Capture the cell that displays the provided text and extract its [x, y] central coordinate. 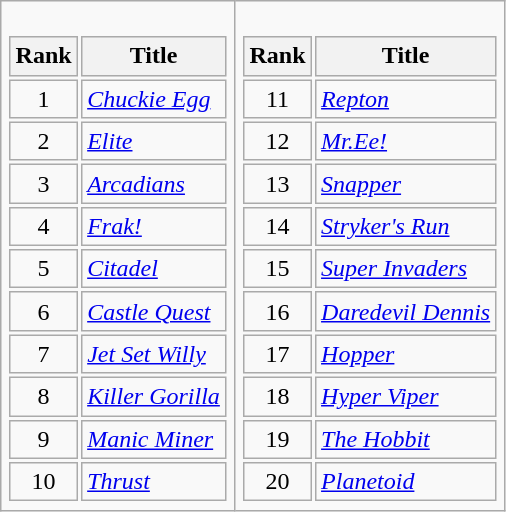
18 [278, 397]
4 [44, 227]
Hopper [406, 354]
Super Invaders [406, 269]
6 [44, 312]
1 [44, 99]
7 [44, 354]
Citadel [154, 269]
Jet Set Willy [154, 354]
20 [278, 482]
Mr.Ee! [406, 141]
Planetoid [406, 482]
Chuckie Egg [154, 99]
15 [278, 269]
5 [44, 269]
12 [278, 141]
10 [44, 482]
14 [278, 227]
Daredevil Dennis [406, 312]
2 [44, 141]
Thrust [154, 482]
Frak! [154, 227]
Rank Title 11 Repton 12 Mr.Ee! 13 Snapper 14 Stryker's Run 15 Super Invaders 16 Daredevil Dennis 17 Hopper 18 Hyper Viper 19 The Hobbit 20 Planetoid [370, 256]
17 [278, 354]
Castle Quest [154, 312]
13 [278, 184]
Elite [154, 141]
Killer Gorilla [154, 397]
The Hobbit [406, 439]
Manic Miner [154, 439]
11 [278, 99]
Stryker's Run [406, 227]
8 [44, 397]
3 [44, 184]
Arcadians [154, 184]
Hyper Viper [406, 397]
Snapper [406, 184]
Repton [406, 99]
9 [44, 439]
Rank Title 1 Chuckie Egg 2 Elite 3 Arcadians 4 Frak! 5 Citadel 6 Castle Quest 7 Jet Set Willy 8 Killer Gorilla 9 Manic Miner 10 Thrust [118, 256]
16 [278, 312]
19 [278, 439]
